Detect which cell encompasses the target text, then output its (X, Y) center coordinate. 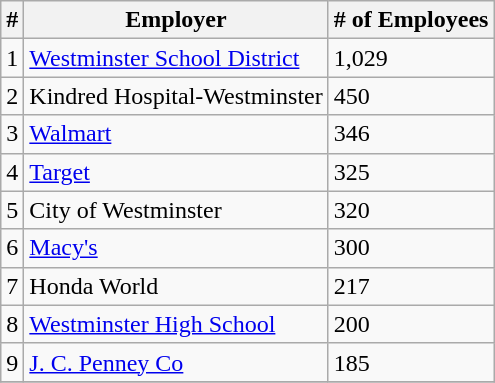
J. C. Penney Co (176, 362)
City of Westminster (176, 210)
Honda World (176, 286)
300 (411, 248)
1,029 (411, 58)
200 (411, 324)
Westminster High School (176, 324)
325 (411, 172)
2 (12, 96)
450 (411, 96)
Walmart (176, 134)
9 (12, 362)
Westminster School District (176, 58)
320 (411, 210)
3 (12, 134)
Macy's (176, 248)
1 (12, 58)
# (12, 20)
8 (12, 324)
Target (176, 172)
Employer (176, 20)
Kindred Hospital-Westminster (176, 96)
4 (12, 172)
7 (12, 286)
217 (411, 286)
5 (12, 210)
6 (12, 248)
185 (411, 362)
346 (411, 134)
# of Employees (411, 20)
